For the text-containing cell, return its midpoint in [x, y] coordinate format. 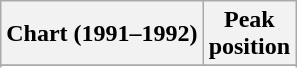
Peakposition [249, 34]
Chart (1991–1992) [102, 34]
